Extract the (x, y) coordinate from the center of the cell holding the provided text.  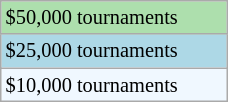
$25,000 tournaments (114, 51)
$10,000 tournaments (114, 85)
$50,000 tournaments (114, 17)
